Return the (x, y) coordinate for the center point of the cell that contains the specified text.  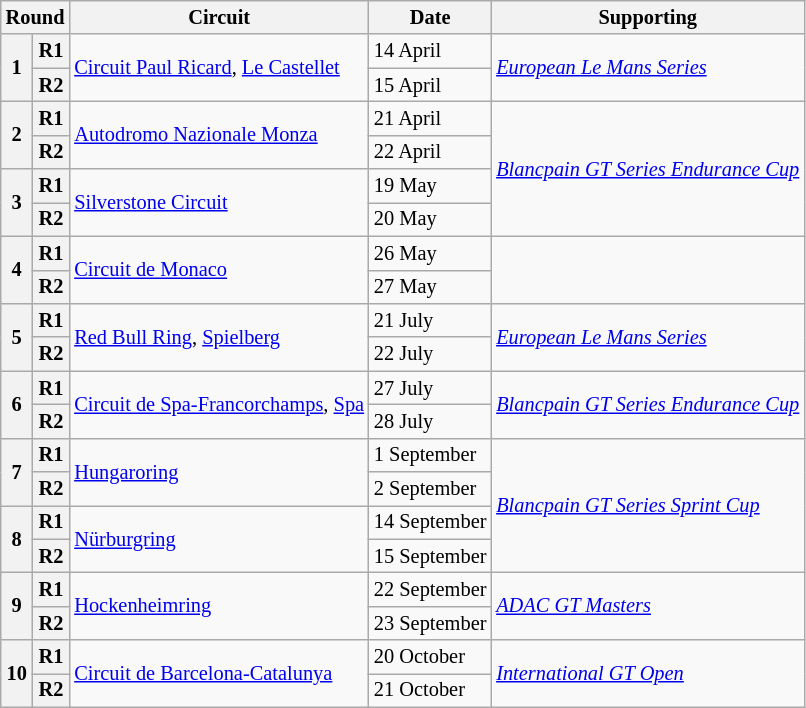
8 (17, 538)
Circuit (219, 17)
22 July (430, 354)
Circuit de Spa-Francorchamps, Spa (219, 404)
Circuit de Monaco (219, 270)
International GT Open (648, 674)
20 May (430, 219)
Round (36, 17)
Supporting (648, 17)
Nürburgring (219, 538)
23 September (430, 623)
6 (17, 404)
15 September (430, 556)
10 (17, 674)
2 September (430, 489)
Autodromo Nazionale Monza (219, 134)
7 (17, 472)
21 October (430, 690)
Hungaroring (219, 472)
Circuit de Barcelona-Catalunya (219, 674)
ADAC GT Masters (648, 606)
9 (17, 606)
22 September (430, 589)
1 September (430, 455)
15 April (430, 85)
Silverstone Circuit (219, 202)
Blancpain GT Series Sprint Cup (648, 506)
5 (17, 336)
27 May (430, 287)
Circuit Paul Ricard, Le Castellet (219, 68)
14 April (430, 51)
Date (430, 17)
2 (17, 134)
3 (17, 202)
19 May (430, 186)
14 September (430, 522)
21 July (430, 320)
27 July (430, 388)
Red Bull Ring, Spielberg (219, 336)
26 May (430, 253)
21 April (430, 118)
28 July (430, 421)
4 (17, 270)
22 April (430, 152)
20 October (430, 657)
1 (17, 68)
Hockenheimring (219, 606)
